Return (X, Y) of the center of cell containing provided text 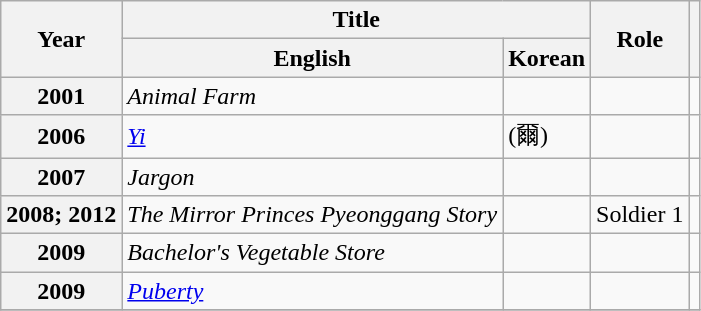
Korean (547, 58)
The Mirror Princes Pyeonggang Story (312, 215)
2001 (62, 96)
English (312, 58)
Jargon (312, 177)
Title (356, 20)
2008; 2012 (62, 215)
Year (62, 39)
Role (640, 39)
(爾) (547, 136)
Puberty (312, 291)
Soldier 1 (640, 215)
2006 (62, 136)
Yi (312, 136)
Animal Farm (312, 96)
2007 (62, 177)
Bachelor's Vegetable Store (312, 253)
